For the text-containing cell, return its midpoint in [x, y] coordinate format. 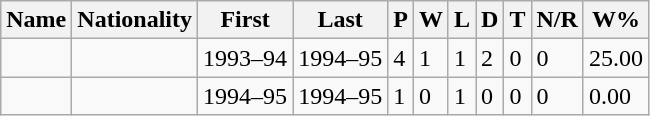
First [246, 20]
T [518, 20]
Nationality [135, 20]
1993–94 [246, 58]
W% [616, 20]
4 [401, 58]
Name [36, 20]
W [430, 20]
D [490, 20]
N/R [557, 20]
25.00 [616, 58]
2 [490, 58]
P [401, 20]
0.00 [616, 96]
Last [340, 20]
L [462, 20]
